Detect which cell encompasses the target text, then output its [X, Y] center coordinate. 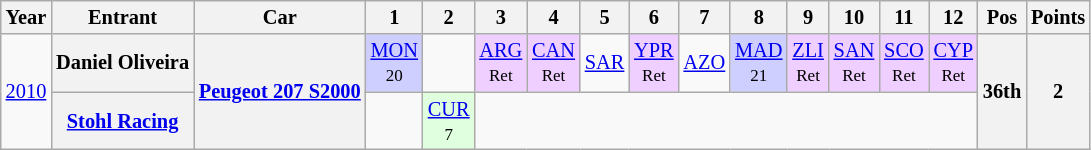
Pos [1002, 17]
AZO [705, 63]
SCORet [904, 63]
4 [554, 17]
1 [394, 17]
11 [904, 17]
9 [808, 17]
SAR [604, 63]
2010 [26, 92]
SANRet [854, 63]
Peugeot 207 S2000 [280, 92]
Stohl Racing [122, 121]
7 [705, 17]
CANRet [554, 63]
CUR7 [449, 121]
ZLIRet [808, 63]
MAD21 [758, 63]
Year [26, 17]
ARGRet [500, 63]
6 [654, 17]
5 [604, 17]
YPRRet [654, 63]
CYPRet [954, 63]
Daniel Oliveira [122, 63]
36th [1002, 92]
10 [854, 17]
Entrant [122, 17]
Car [280, 17]
12 [954, 17]
3 [500, 17]
Points [1058, 17]
8 [758, 17]
MON20 [394, 63]
